Identify which cell holds the provided text, then report its [x, y] central coordinate. 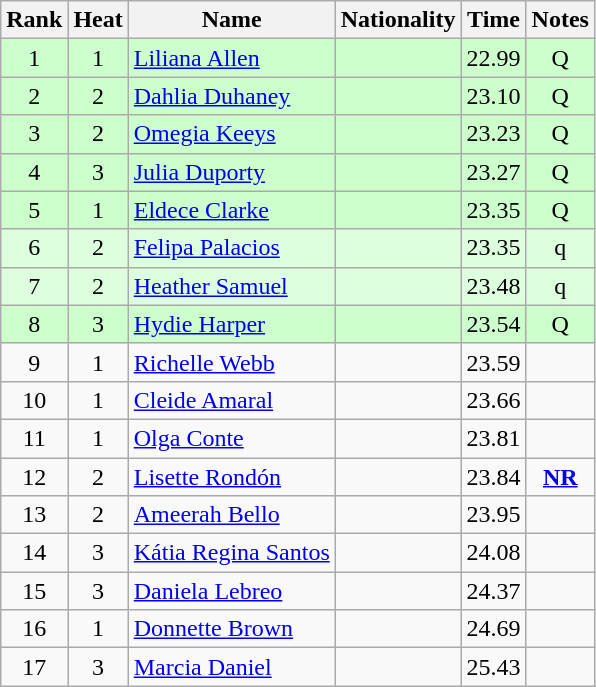
23.81 [494, 438]
12 [34, 477]
5 [34, 210]
23.23 [494, 134]
24.08 [494, 553]
8 [34, 324]
7 [34, 286]
13 [34, 515]
10 [34, 400]
17 [34, 667]
Ameerah Bello [232, 515]
16 [34, 629]
NR [560, 477]
23.66 [494, 400]
Nationality [398, 20]
Daniela Lebreo [232, 591]
Richelle Webb [232, 362]
23.48 [494, 286]
Kátia Regina Santos [232, 553]
15 [34, 591]
22.99 [494, 58]
Julia Duporty [232, 172]
Liliana Allen [232, 58]
Name [232, 20]
Eldece Clarke [232, 210]
Omegia Keeys [232, 134]
23.10 [494, 96]
6 [34, 248]
23.95 [494, 515]
24.37 [494, 591]
Felipa Palacios [232, 248]
Heather Samuel [232, 286]
14 [34, 553]
24.69 [494, 629]
Notes [560, 20]
23.27 [494, 172]
11 [34, 438]
23.84 [494, 477]
Olga Conte [232, 438]
4 [34, 172]
Cleide Amaral [232, 400]
Donnette Brown [232, 629]
9 [34, 362]
Heat [98, 20]
Time [494, 20]
Rank [34, 20]
23.59 [494, 362]
Hydie Harper [232, 324]
25.43 [494, 667]
Marcia Daniel [232, 667]
23.54 [494, 324]
Dahlia Duhaney [232, 96]
Lisette Rondón [232, 477]
